Identify which cell holds the provided text, then report its [x, y] central coordinate. 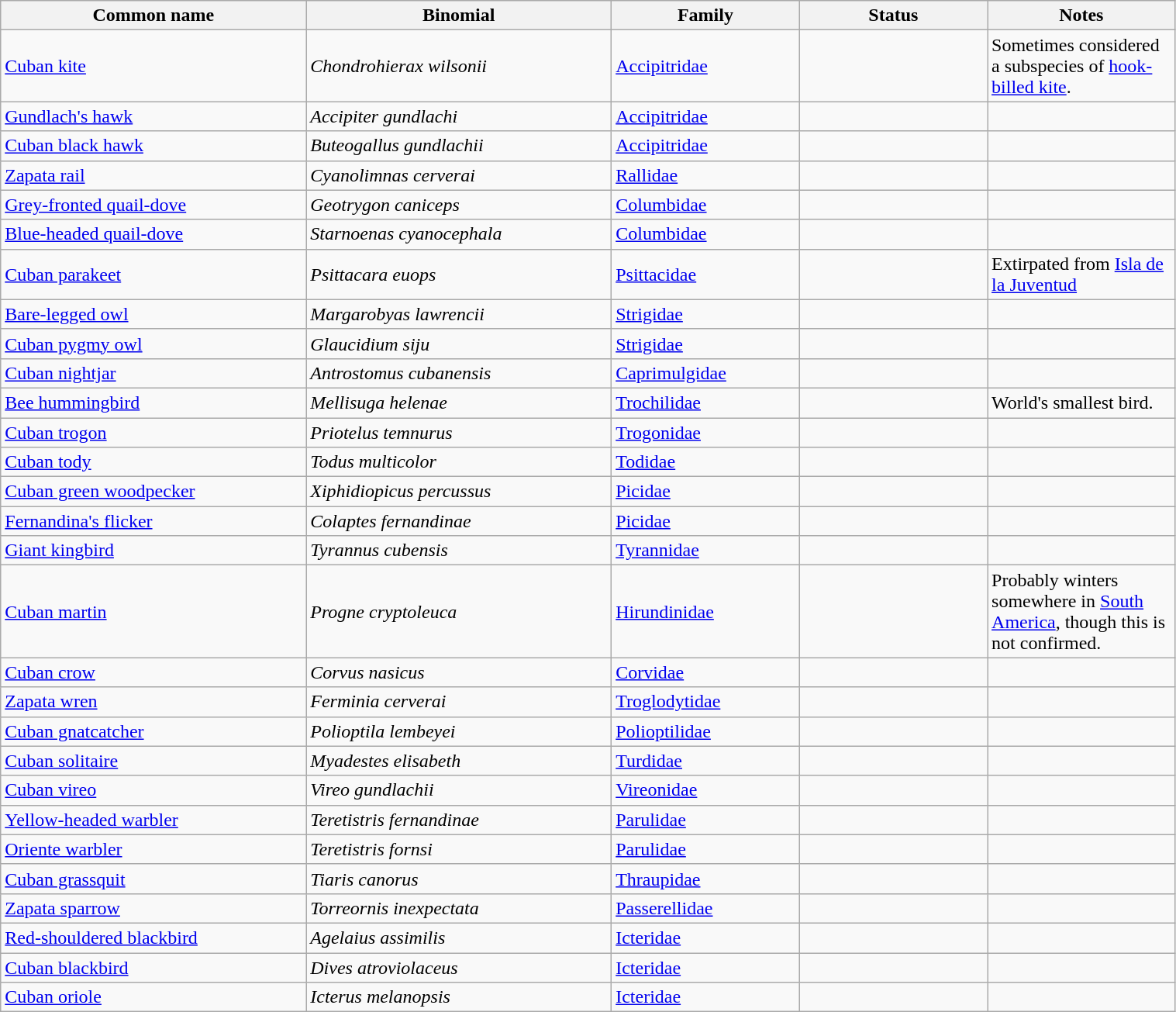
Polioptilidae [705, 731]
Troglodytidae [705, 702]
Zapata rail [153, 175]
Antrostomus cubanensis [459, 373]
Rallidae [705, 175]
Cuban green woodpecker [153, 492]
Teretistris fernandinae [459, 820]
Cuban black hawk [153, 146]
Accipiter gundlachi [459, 116]
Grey-fronted quail-dove [153, 205]
Psittacara euops [459, 275]
Trochilidae [705, 402]
World's smallest bird. [1081, 402]
Cuban vireo [153, 790]
Ferminia cerverai [459, 702]
Mellisuga helenae [459, 402]
Turdidae [705, 761]
Myadestes elisabeth [459, 761]
Tyrannidae [705, 551]
Cyanolimnas cerverai [459, 175]
Margarobyas lawrencii [459, 314]
Binomial [459, 16]
Cuban pygmy owl [153, 344]
Cuban grassquit [153, 879]
Cuban solitaire [153, 761]
Cuban martin [153, 611]
Thraupidae [705, 879]
Todidae [705, 462]
Psittacidae [705, 275]
Cuban parakeet [153, 275]
Agelaius assimilis [459, 938]
Family [705, 16]
Corvus nasicus [459, 672]
Teretistris fornsi [459, 849]
Buteogallus gundlachii [459, 146]
Cuban trogon [153, 432]
Gundlach's hawk [153, 116]
Icterus melanopsis [459, 997]
Geotrygon caniceps [459, 205]
Progne cryptoleuca [459, 611]
Cuban nightjar [153, 373]
Cuban tody [153, 462]
Notes [1081, 16]
Red-shouldered blackbird [153, 938]
Blue-headed quail-dove [153, 234]
Xiphidiopicus percussus [459, 492]
Fernandina's flicker [153, 521]
Zapata sparrow [153, 908]
Hirundinidae [705, 611]
Cuban oriole [153, 997]
Priotelus temnurus [459, 432]
Probably winters somewhere in South America, though this is not confirmed. [1081, 611]
Zapata wren [153, 702]
Sometimes considered a subspecies of hook-billed kite. [1081, 66]
Colaptes fernandinae [459, 521]
Caprimulgidae [705, 373]
Common name [153, 16]
Todus multicolor [459, 462]
Dives atroviolaceus [459, 967]
Yellow-headed warbler [153, 820]
Torreornis inexpectata [459, 908]
Vireo gundlachii [459, 790]
Passerellidae [705, 908]
Extirpated from Isla de la Juventud [1081, 275]
Tiaris canorus [459, 879]
Bee hummingbird [153, 402]
Status [893, 16]
Giant kingbird [153, 551]
Oriente warbler [153, 849]
Trogonidae [705, 432]
Cuban blackbird [153, 967]
Vireonidae [705, 790]
Corvidae [705, 672]
Starnoenas cyanocephala [459, 234]
Polioptila lembeyei [459, 731]
Chondrohierax wilsonii [459, 66]
Cuban crow [153, 672]
Cuban gnatcatcher [153, 731]
Cuban kite [153, 66]
Tyrannus cubensis [459, 551]
Glaucidium siju [459, 344]
Bare-legged owl [153, 314]
